From the cell containing the given text, extract its center point as (x, y) coordinate. 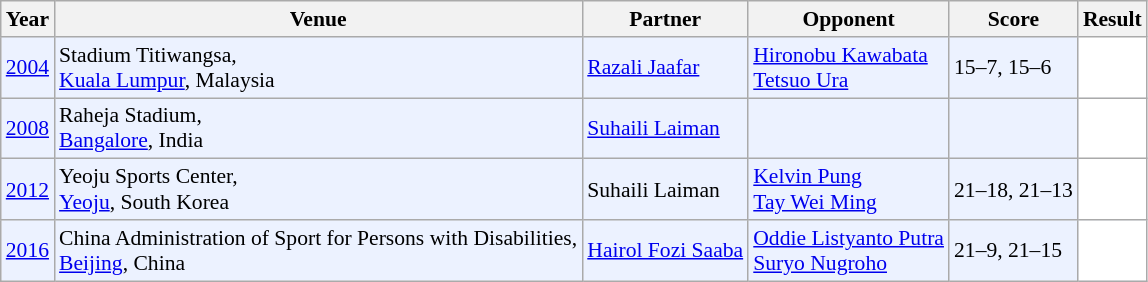
Hairol Fozi Saaba (665, 250)
Result (1112, 19)
15–7, 15–6 (1014, 68)
Partner (665, 19)
Stadium Titiwangsa,Kuala Lumpur, Malaysia (318, 68)
Raheja Stadium,Bangalore, India (318, 128)
2004 (28, 68)
21–18, 21–13 (1014, 190)
Year (28, 19)
Hironobu Kawabata Tetsuo Ura (848, 68)
2008 (28, 128)
Oddie Listyanto Putra Suryo Nugroho (848, 250)
2016 (28, 250)
China Administration of Sport for Persons with Disabilities,Beijing, China (318, 250)
Opponent (848, 19)
Venue (318, 19)
21–9, 21–15 (1014, 250)
Razali Jaafar (665, 68)
Kelvin Pung Tay Wei Ming (848, 190)
2012 (28, 190)
Score (1014, 19)
Yeoju Sports Center,Yeoju, South Korea (318, 190)
